Return the [X, Y] coordinate for the center point of the cell that contains the specified text.  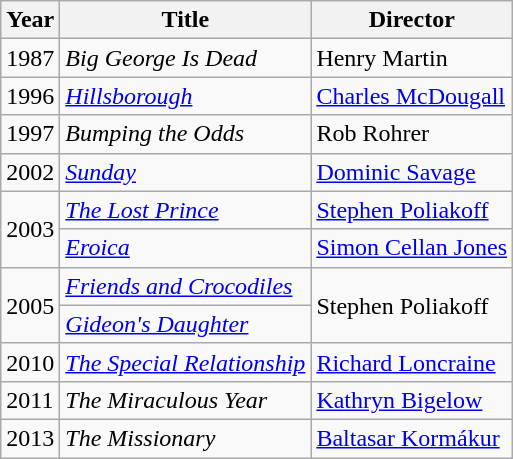
Simon Cellan Jones [412, 248]
Bumping the Odds [186, 134]
Title [186, 20]
Henry Martin [412, 58]
The Miraculous Year [186, 400]
2013 [30, 438]
2005 [30, 305]
1997 [30, 134]
The Special Relationship [186, 362]
The Missionary [186, 438]
Rob Rohrer [412, 134]
Hillsborough [186, 96]
1996 [30, 96]
The Lost Prince [186, 210]
2010 [30, 362]
Gideon's Daughter [186, 324]
2002 [30, 172]
Year [30, 20]
Richard Loncraine [412, 362]
Eroica [186, 248]
2011 [30, 400]
2003 [30, 229]
Director [412, 20]
Kathryn Bigelow [412, 400]
Dominic Savage [412, 172]
Charles McDougall [412, 96]
Sunday [186, 172]
Baltasar Kormákur [412, 438]
1987 [30, 58]
Friends and Crocodiles [186, 286]
Big George Is Dead [186, 58]
